Find where the given text appears and provide that cell's center as (x, y) coordinate. 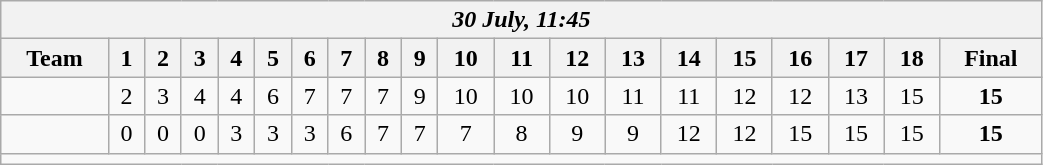
Final (991, 58)
17 (856, 58)
18 (912, 58)
14 (689, 58)
5 (274, 58)
16 (800, 58)
1 (126, 58)
Team (54, 58)
30 July, 11:45 (522, 20)
